Pinpoint the cell where the given text exists, returning its (X, Y) midpoint coordinate. 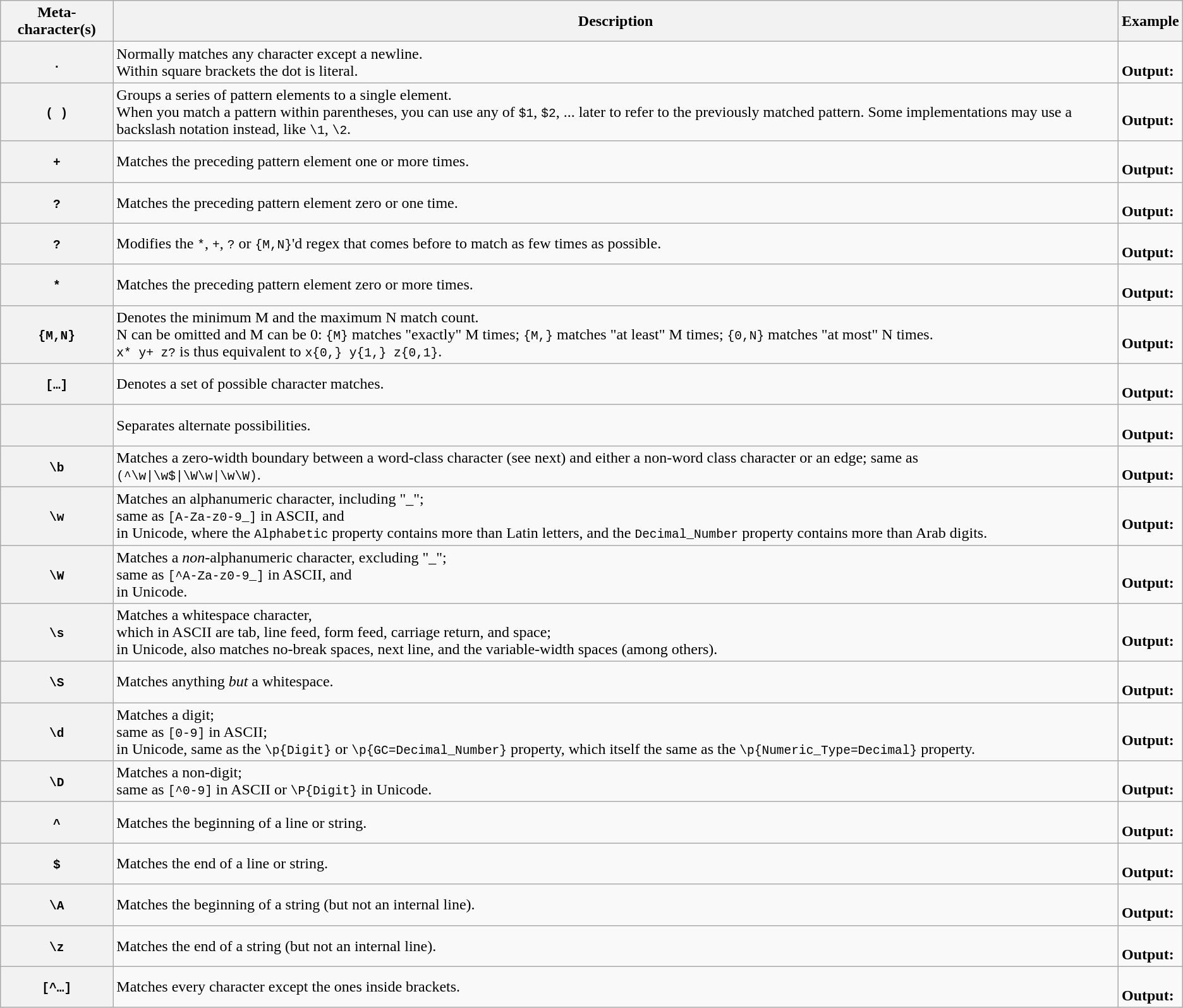
. (57, 62)
[…] (57, 384)
Matches the beginning of a line or string. (616, 823)
\s (57, 633)
Matches the beginning of a string (but not an internal line). (616, 905)
Normally matches any character except a newline. Within square brackets the dot is literal. (616, 62)
^ (57, 823)
\D (57, 781)
\A (57, 905)
Matches the preceding pattern element zero or more times. (616, 284)
Description (616, 21)
\z (57, 945)
\b (57, 466)
$ (57, 863)
+ (57, 162)
( ) (57, 112)
Matches the end of a string (but not an internal line). (616, 945)
Matches a non-digit; same as [^0-9] in ASCII or \P{Digit} in Unicode. (616, 781)
Meta­character(s) (57, 21)
Matches a zero-width boundary between a word-class character (see next) and either a non-word class character or an edge; same as(^\w|\w$|\W\w|\w\W). (616, 466)
Matches anything but a whitespace. (616, 683)
\w (57, 516)
Matches the end of a line or string. (616, 863)
\S (57, 683)
Matches the preceding pattern element zero or one time. (616, 202)
\W (57, 574)
Example (1150, 21)
Matches a non-alphanumeric character, excluding "_"; same as [^A-Za-z0-9_] in ASCII, andin Unicode. (616, 574)
\d (57, 732)
[^…] (57, 987)
Denotes a set of possible character matches. (616, 384)
{M,N} (57, 334)
Matches every character except the ones inside brackets. (616, 987)
* (57, 284)
Matches the preceding pattern element one or more times. (616, 162)
Separates alternate possibilities. (616, 425)
Modifies the *, +, ? or {M,N}'d regex that comes before to match as few times as possible. (616, 244)
